Search for the cell housing the specified text and yield its [X, Y] center coordinate. 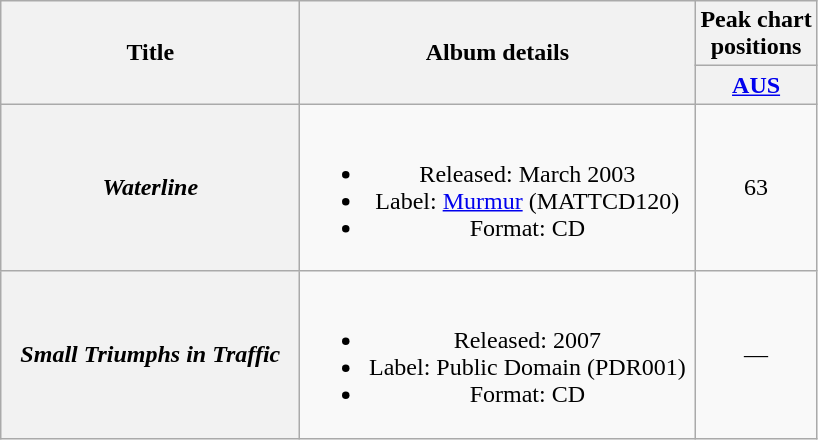
Waterline [150, 188]
Title [150, 52]
Released: March 2003Label: Murmur (MATTCD120)Format: CD [498, 188]
Peak chartpositions [756, 34]
AUS [756, 85]
63 [756, 188]
— [756, 354]
Album details [498, 52]
Small Triumphs in Traffic [150, 354]
Released: 2007Label: Public Domain (PDR001)Format: CD [498, 354]
